Search for the cell housing the specified text and yield its (x, y) center coordinate. 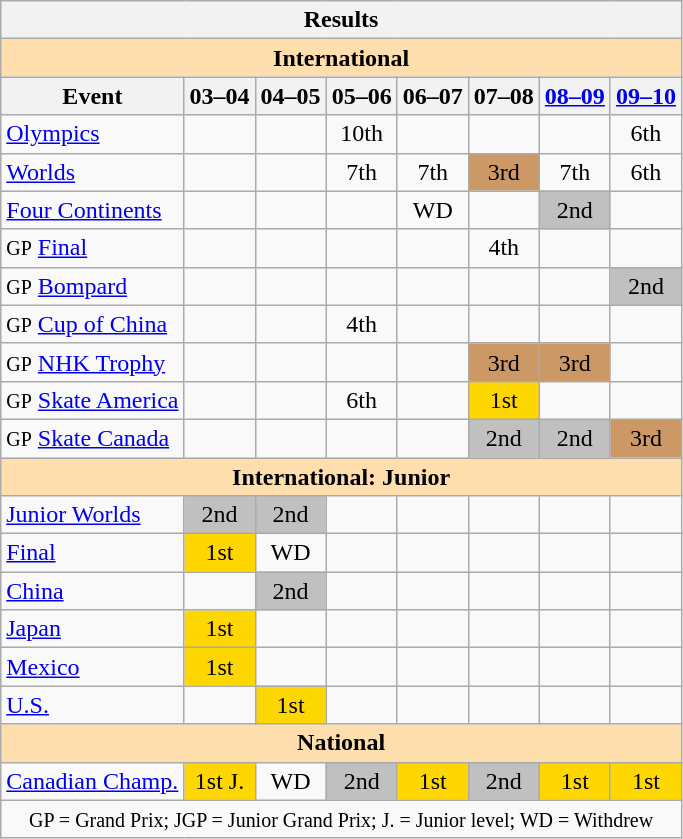
U.S. (92, 705)
08–09 (574, 96)
National (342, 743)
Mexico (92, 667)
China (92, 591)
GP Final (92, 248)
International (342, 58)
GP Bompard (92, 286)
10th (362, 134)
GP NHK Trophy (92, 362)
GP = Grand Prix; JGP = Junior Grand Prix; J. = Junior level; WD = Withdrew (342, 819)
Worlds (92, 172)
Japan (92, 629)
Four Continents (92, 210)
Event (92, 96)
05–06 (362, 96)
04–05 (290, 96)
Canadian Champ. (92, 781)
03–04 (220, 96)
GP Skate Canada (92, 438)
Junior Worlds (92, 515)
GP Cup of China (92, 324)
07–08 (504, 96)
09–10 (646, 96)
Olympics (92, 134)
06–07 (432, 96)
1st J. (220, 781)
Results (342, 20)
International: Junior (342, 477)
Final (92, 553)
GP Skate America (92, 400)
